Determine the (x, y) coordinate at the center of the cell enclosing the given text.  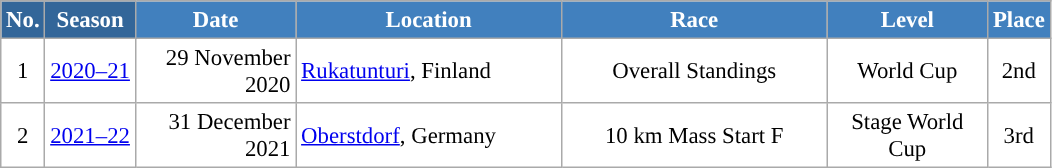
2021–22 (90, 136)
31 December 2021 (216, 136)
World Cup (908, 72)
Level (908, 20)
Location (429, 20)
2020–21 (90, 72)
Rukatunturi, Finland (429, 72)
10 km Mass Start F (694, 136)
2 (23, 136)
29 November 2020 (216, 72)
1 (23, 72)
Place (1019, 20)
Stage World Cup (908, 136)
Oberstdorf, Germany (429, 136)
Race (694, 20)
Season (90, 20)
Overall Standings (694, 72)
Date (216, 20)
No. (23, 20)
2nd (1019, 72)
3rd (1019, 136)
